Return the (x, y) coordinate for the center point of the cell that contains the specified text.  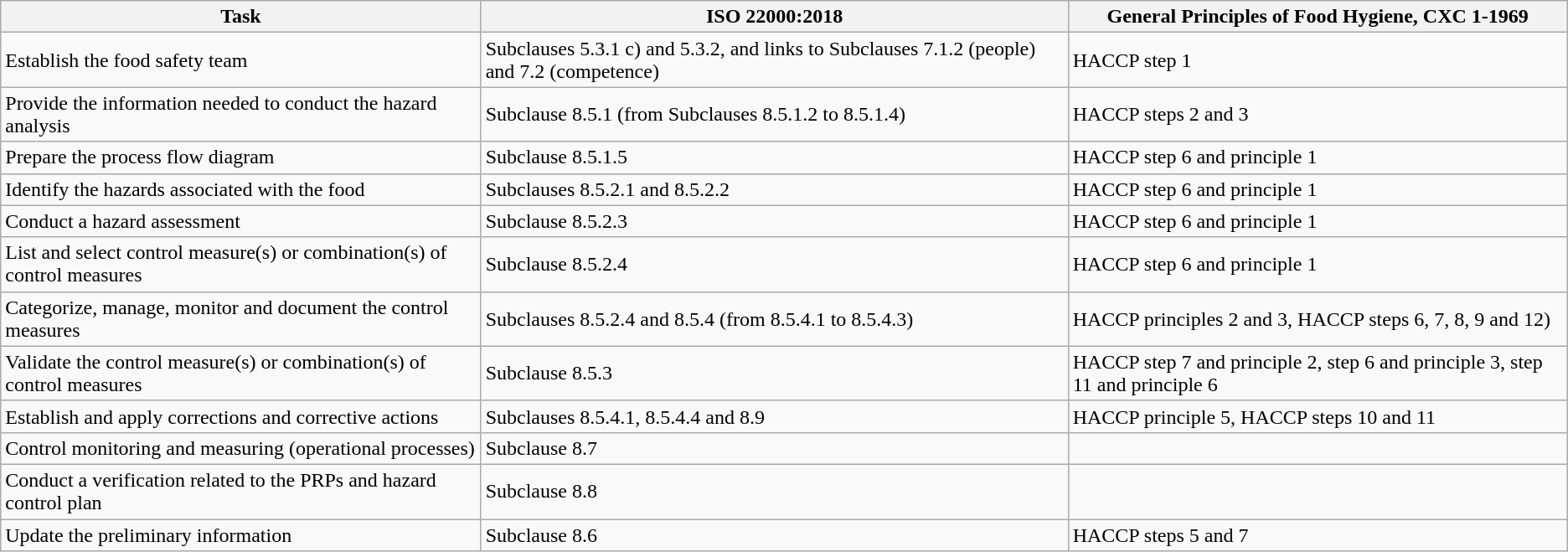
HACCP step 1 (1318, 60)
Subclause 8.6 (774, 535)
Establish and apply corrections and corrective actions (241, 416)
Prepare the process flow diagram (241, 157)
Subclause 8.5.2.3 (774, 221)
Subclauses 8.5.4.1, 8.5.4.4 and 8.9 (774, 416)
Provide the information needed to conduct the hazard analysis (241, 114)
General Principles of Food Hygiene, CXC 1-1969 (1318, 17)
HACCP principles 2 and 3, HACCP steps 6, 7, 8, 9 and 12) (1318, 318)
Subclause 8.5.1 (from Subclauses 8.5.1.2 to 8.5.1.4) (774, 114)
Subclause 8.5.2.4 (774, 265)
Subclause 8.8 (774, 491)
ISO 22000:2018 (774, 17)
Establish the food safety team (241, 60)
Conduct a hazard assessment (241, 221)
Categorize, manage, monitor and document the control measures (241, 318)
Task (241, 17)
HACCP steps 2 and 3 (1318, 114)
HACCP step 7 and principle 2, step 6 and principle 3, step 11 and principle 6 (1318, 374)
Conduct a verification related to the PRPs and hazard control plan (241, 491)
Identify the hazards associated with the food (241, 189)
Subclause 8.5.3 (774, 374)
Subclauses 8.5.2.4 and 8.5.4 (from 8.5.4.1 to 8.5.4.3) (774, 318)
Update the preliminary information (241, 535)
HACCP steps 5 and 7 (1318, 535)
HACCP principle 5, HACCP steps 10 and 11 (1318, 416)
Subclause 8.5.1.5 (774, 157)
Validate the control measure(s) or combination(s) of control measures (241, 374)
List and select control measure(s) or combination(s) of control measures (241, 265)
Subclauses 5.3.1 c) and 5.3.2, and links to Subclauses 7.1.2 (people) and 7.2 (competence) (774, 60)
Control monitoring and measuring (operational processes) (241, 448)
Subclause 8.7 (774, 448)
Subclauses 8.5.2.1 and 8.5.2.2 (774, 189)
